Locate the cell with the specified text and output its [x, y] center coordinate. 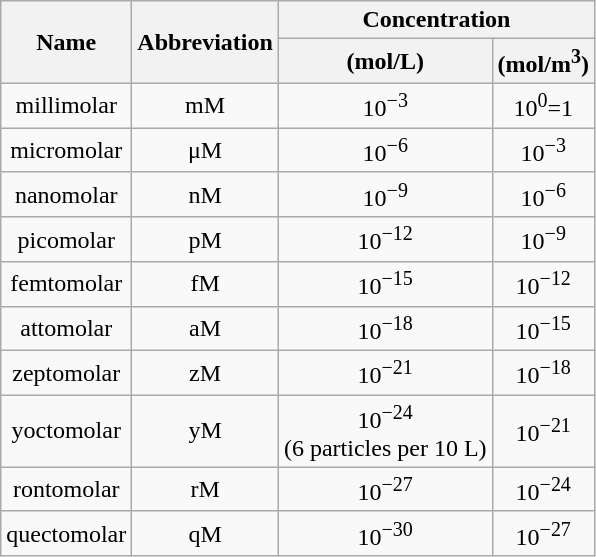
μM [206, 150]
10−30 [385, 534]
micromolar [66, 150]
(mol/m3) [543, 62]
yM [206, 431]
fM [206, 284]
millimolar [66, 106]
zM [206, 374]
attomolar [66, 328]
femtomolar [66, 284]
quectomolar [66, 534]
mM [206, 106]
10−24(6 particles per 10 L) [385, 431]
Name [66, 42]
nM [206, 194]
nanomolar [66, 194]
pM [206, 240]
qM [206, 534]
yoctomolar [66, 431]
(mol/L) [385, 62]
10−24 [543, 490]
zeptomolar [66, 374]
rontomolar [66, 490]
Concentration [436, 20]
aM [206, 328]
rM [206, 490]
100=1 [543, 106]
picomolar [66, 240]
Abbreviation [206, 42]
